Detect which cell encompasses the target text, then output its (x, y) center coordinate. 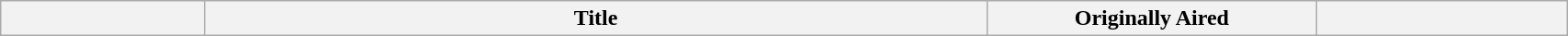
Title (595, 18)
Originally Aired (1152, 18)
